Capture the cell that displays the provided text and extract its (x, y) central coordinate. 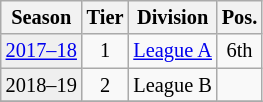
Season (42, 17)
2018–19 (42, 85)
League A (172, 51)
6th (240, 51)
Pos. (240, 17)
2 (106, 85)
2017–18 (42, 51)
1 (106, 51)
Tier (106, 17)
Division (172, 17)
League B (172, 85)
